Detect which cell encompasses the target text, then output its (x, y) center coordinate. 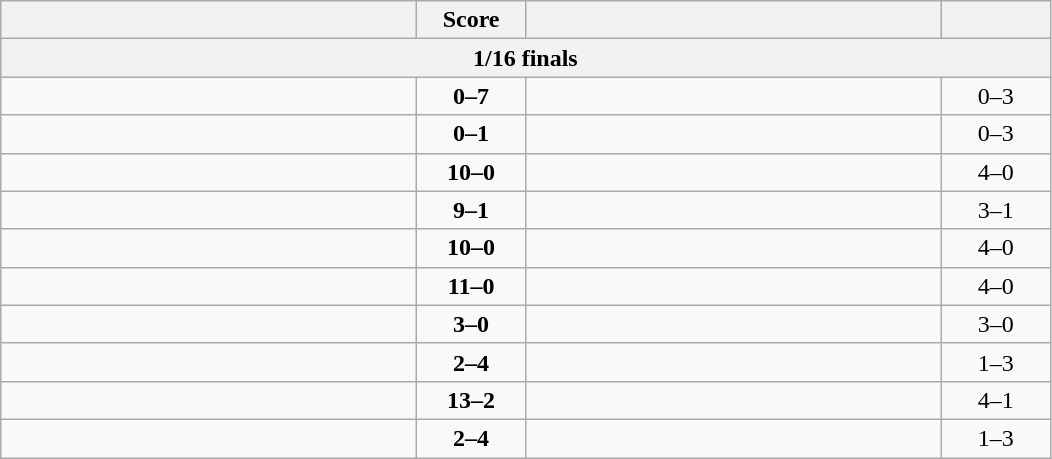
4–1 (996, 400)
0–1 (472, 134)
0–7 (472, 96)
9–1 (472, 210)
11–0 (472, 286)
13–2 (472, 400)
Score (472, 20)
3–1 (996, 210)
1/16 finals (526, 58)
